Return [x, y] of the center of cell containing provided text 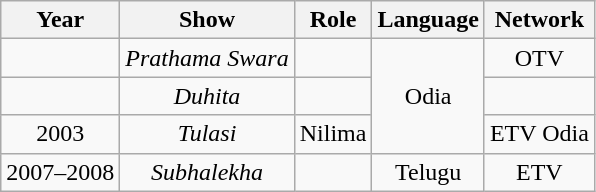
ETV [539, 172]
Show [207, 20]
Duhita [207, 96]
Prathama Swara [207, 58]
Telugu [428, 172]
Nilima [333, 134]
2007–2008 [60, 172]
Subhalekha [207, 172]
Network [539, 20]
Year [60, 20]
Language [428, 20]
ETV Odia [539, 134]
OTV [539, 58]
Odia [428, 96]
Role [333, 20]
Tulasi [207, 134]
2003 [60, 134]
